Provide the [x, y] coordinate of the cell's center where the given text is located.  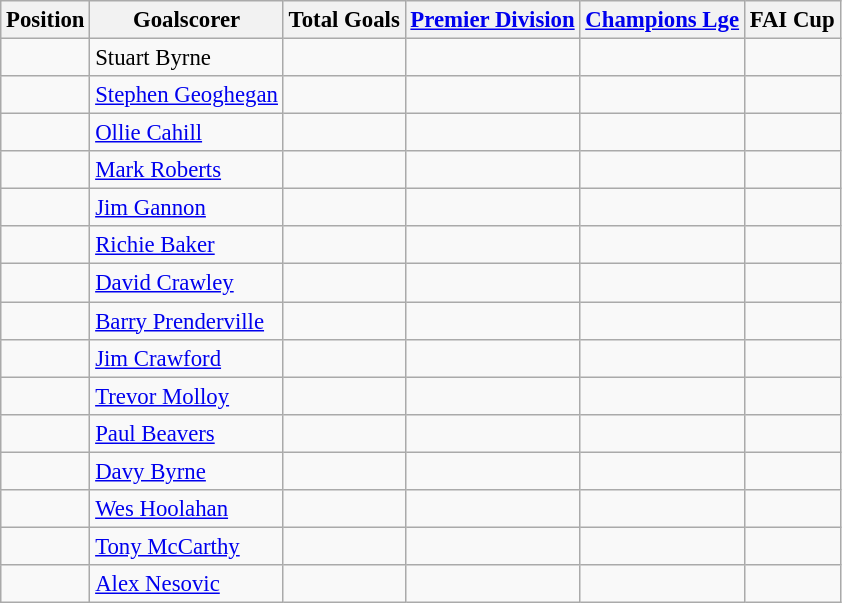
Total Goals [344, 20]
Alex Nesovic [186, 584]
Trevor Molloy [186, 396]
Champions Lge [662, 20]
Barry Prenderville [186, 321]
Richie Baker [186, 245]
Mark Roberts [186, 170]
Tony McCarthy [186, 546]
Goalscorer [186, 20]
Jim Crawford [186, 358]
Paul Beavers [186, 433]
Stephen Geoghegan [186, 95]
Wes Hoolahan [186, 509]
Davy Byrne [186, 471]
Premier Division [492, 20]
David Crawley [186, 283]
Stuart Byrne [186, 58]
Jim Gannon [186, 208]
Ollie Cahill [186, 133]
Position [46, 20]
FAI Cup [792, 20]
